For the text-containing cell, return its midpoint in (X, Y) coordinate format. 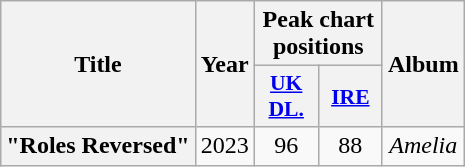
Peak chart positions (318, 34)
IRE (350, 96)
Amelia (423, 146)
96 (286, 146)
Album (423, 64)
UK DL. (286, 96)
Year (224, 64)
Title (98, 64)
2023 (224, 146)
88 (350, 146)
"Roles Reversed" (98, 146)
